Determine the (X, Y) coordinate at the center of the cell enclosing the given text.  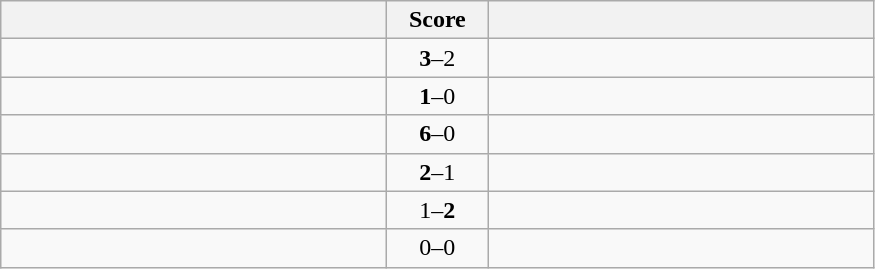
6–0 (438, 134)
1–0 (438, 96)
1–2 (438, 210)
Score (438, 20)
2–1 (438, 172)
0–0 (438, 248)
3–2 (438, 58)
